Find where the given text appears and provide that cell's center as [X, Y] coordinate. 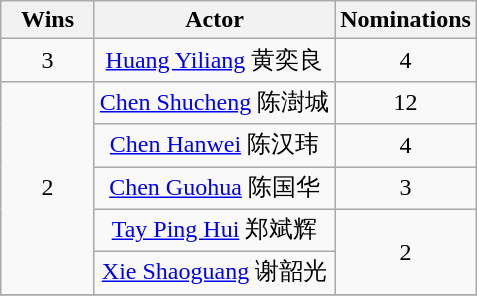
Nominations [406, 20]
Tay Ping Hui 郑斌辉 [214, 230]
Chen Hanwei 陈汉玮 [214, 146]
Actor [214, 20]
12 [406, 102]
Chen Guohua 陈国华 [214, 188]
Chen Shucheng 陈澍城 [214, 102]
Wins [48, 20]
Huang Yiliang 黄奕良 [214, 60]
Xie Shaoguang 谢韶光 [214, 274]
